Pinpoint the cell where the given text exists, returning its [x, y] midpoint coordinate. 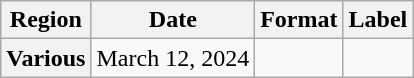
March 12, 2024 [173, 58]
Label [378, 20]
Format [299, 20]
Region [46, 20]
Various [46, 58]
Date [173, 20]
